From the cell containing the given text, extract its center point as [x, y] coordinate. 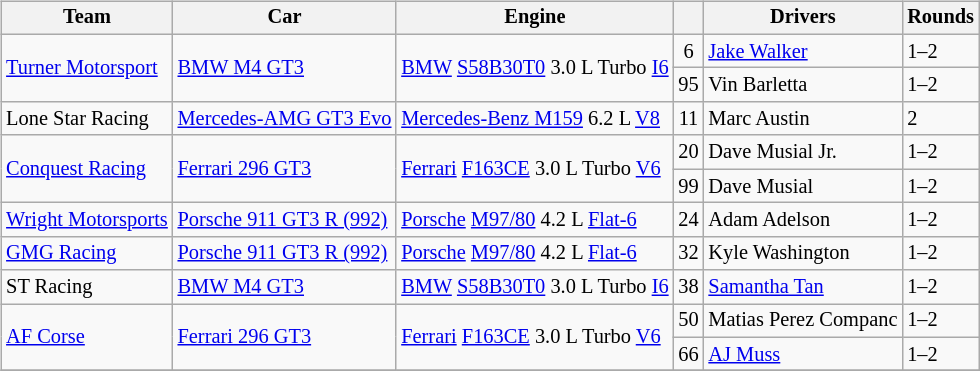
AF Corse [86, 338]
11 [688, 119]
32 [688, 253]
Mercedes-Benz M159 6.2 L V8 [534, 119]
2 [940, 119]
Matias Perez Companc [804, 321]
GMG Racing [86, 253]
95 [688, 85]
Wright Motorsports [86, 220]
Team [86, 18]
Conquest Racing [86, 168]
50 [688, 321]
Vin Barletta [804, 85]
66 [688, 354]
ST Racing [86, 287]
Mercedes-AMG GT3 Evo [285, 119]
Engine [534, 18]
Kyle Washington [804, 253]
Jake Walker [804, 51]
24 [688, 220]
Adam Adelson [804, 220]
38 [688, 287]
6 [688, 51]
Marc Austin [804, 119]
Drivers [804, 18]
Car [285, 18]
Turner Motorsport [86, 68]
AJ Muss [804, 354]
Dave Musial Jr. [804, 152]
Samantha Tan [804, 287]
Lone Star Racing [86, 119]
Rounds [940, 18]
20 [688, 152]
99 [688, 186]
Dave Musial [804, 186]
